Determine the (x, y) coordinate at the center of the cell enclosing the given text.  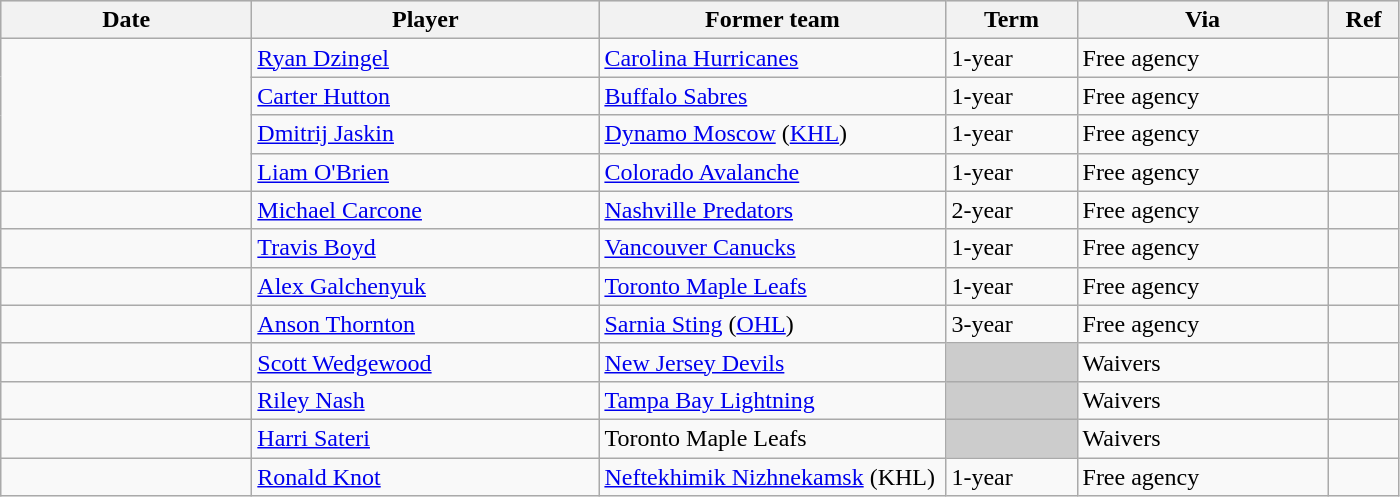
Vancouver Canucks (772, 248)
Tampa Bay Lightning (772, 400)
Neftekhimik Nizhnekamsk (KHL) (772, 477)
Anson Thornton (426, 324)
Player (426, 20)
Travis Boyd (426, 248)
Buffalo Sabres (772, 96)
2-year (1012, 210)
3-year (1012, 324)
Riley Nash (426, 400)
Carter Hutton (426, 96)
Alex Galchenyuk (426, 286)
Date (126, 20)
Ronald Knot (426, 477)
Ryan Dzingel (426, 58)
Scott Wedgewood (426, 362)
Term (1012, 20)
Colorado Avalanche (772, 172)
Via (1202, 20)
Nashville Predators (772, 210)
Michael Carcone (426, 210)
New Jersey Devils (772, 362)
Liam O'Brien (426, 172)
Dmitrij Jaskin (426, 134)
Carolina Hurricanes (772, 58)
Former team (772, 20)
Harri Sateri (426, 438)
Sarnia Sting (OHL) (772, 324)
Dynamo Moscow (KHL) (772, 134)
Ref (1364, 20)
